Search for the cell housing the specified text and yield its [X, Y] center coordinate. 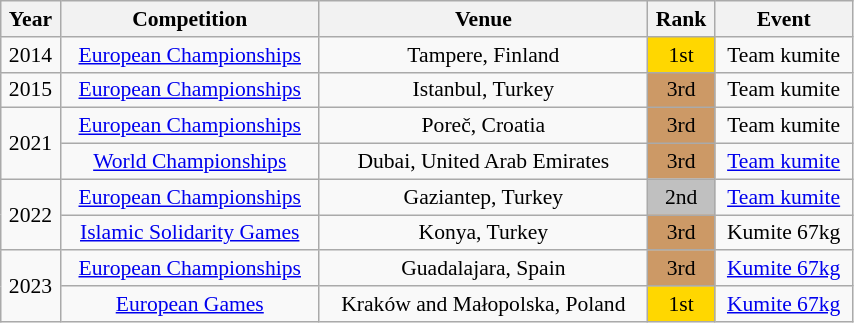
Rank [680, 19]
Tampere, Finland [483, 55]
2022 [30, 214]
Event [784, 19]
Kraków and Małopolska, Poland [483, 304]
2014 [30, 55]
2023 [30, 286]
World Championships [190, 162]
European Games [190, 304]
2021 [30, 144]
Dubai, United Arab Emirates [483, 162]
2015 [30, 90]
2nd [680, 197]
Gaziantep, Turkey [483, 197]
Competition [190, 19]
Poreč, Croatia [483, 126]
Istanbul, Turkey [483, 90]
Venue [483, 19]
Islamic Solidarity Games [190, 233]
Guadalajara, Spain [483, 269]
Konya, Turkey [483, 233]
Year [30, 19]
